Return the (x, y) coordinate for the center point of the cell that contains the specified text.  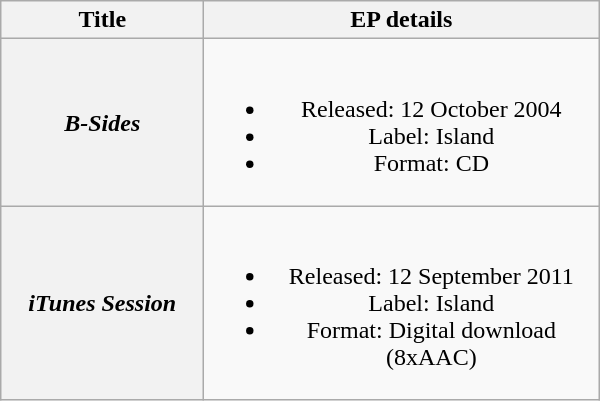
Title (102, 20)
B-Sides (102, 122)
EP details (402, 20)
iTunes Session (102, 303)
Released: 12 October 2004Label: IslandFormat: CD (402, 122)
Released: 12 September 2011Label: IslandFormat: Digital download (8xAAC) (402, 303)
